Find where the given text appears and provide that cell's center as [x, y] coordinate. 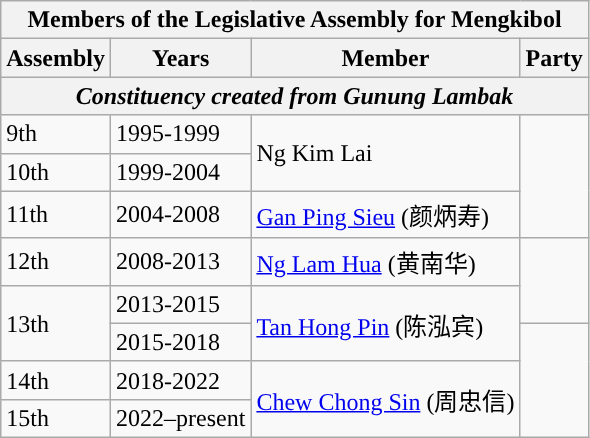
1999-2004 [180, 172]
10th [56, 172]
2015-2018 [180, 342]
Tan Hong Pin (陈泓宾) [386, 323]
Member [386, 58]
15th [56, 418]
9th [56, 134]
Ng Lam Hua (黄南华) [386, 262]
1995-1999 [180, 134]
11th [56, 214]
13th [56, 323]
Party [554, 58]
Assembly [56, 58]
2008-2013 [180, 262]
Chew Chong Sin (周忠信) [386, 399]
14th [56, 380]
2018-2022 [180, 380]
12th [56, 262]
Ng Kim Lai [386, 153]
Years [180, 58]
Members of the Legislative Assembly for Mengkibol [295, 20]
2022–present [180, 418]
Constituency created from Gunung Lambak [295, 96]
2013-2015 [180, 304]
2004-2008 [180, 214]
Gan Ping Sieu (颜炳寿) [386, 214]
